Extract the [X, Y] coordinate from the center of the cell holding the provided text.  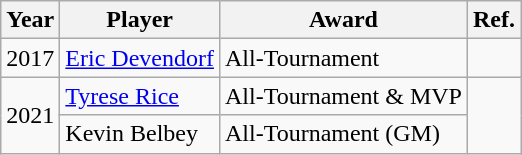
All-Tournament & MVP [343, 96]
Kevin Belbey [140, 134]
2021 [30, 115]
Year [30, 20]
Award [343, 20]
All-Tournament [343, 58]
Eric Devendorf [140, 58]
Tyrese Rice [140, 96]
Player [140, 20]
All-Tournament (GM) [343, 134]
Ref. [494, 20]
2017 [30, 58]
